For the text-containing cell, return its midpoint in (X, Y) coordinate format. 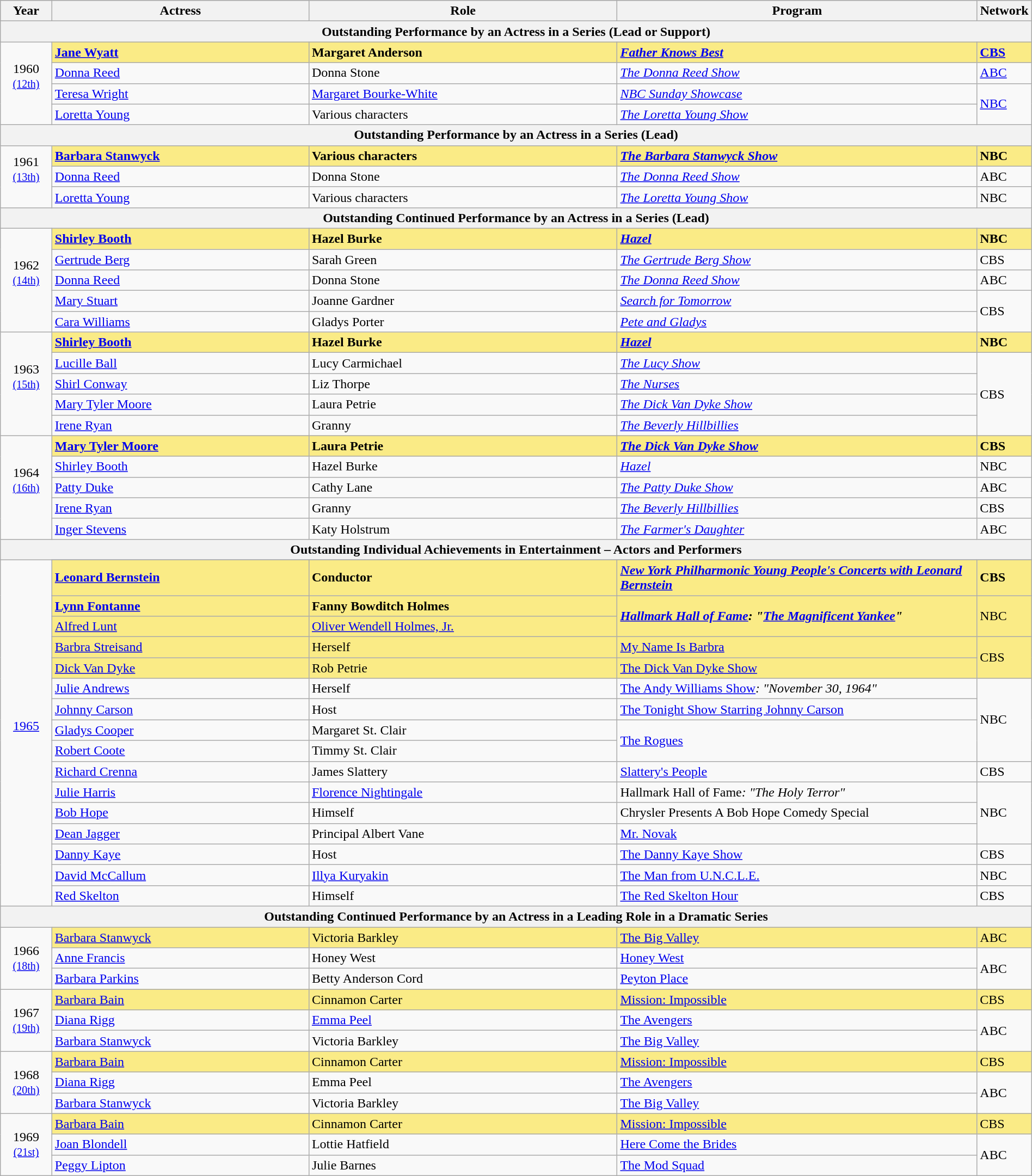
The Tonight Show Starring Johnny Carson (797, 709)
Lucille Ball (180, 363)
The Man from U.N.C.L.E. (797, 875)
Red Skelton (180, 896)
David McCallum (180, 875)
Margaret Anderson (463, 52)
Outstanding Continued Performance by an Actress in a Series (Lead) (516, 218)
Barbra Streisand (180, 647)
Actress (180, 11)
Lynn Fontanne (180, 606)
Florence Nightingale (463, 792)
Robert Coote (180, 751)
Julie Barnes (463, 1165)
Principal Albert Vane (463, 834)
Liz Thorpe (463, 384)
The Mod Squad (797, 1165)
Richard Crenna (180, 771)
Year (26, 11)
Search for Tomorrow (797, 301)
1968(20th) (26, 1082)
Barbara Parkins (180, 979)
Outstanding Continued Performance by an Actress in a Leading Role in a Dramatic Series (516, 916)
Lucy Carmichael (463, 363)
Slattery's People (797, 771)
Peyton Place (797, 979)
Gladys Cooper (180, 730)
Katy Holstrum (463, 529)
Joanne Gardner (463, 301)
Dick Van Dyke (180, 668)
Julie Andrews (180, 689)
NBC Sunday Showcase (797, 94)
1961(13th) (26, 176)
1967(19th) (26, 1020)
1966(18th) (26, 958)
Role (463, 11)
James Slattery (463, 771)
Gertrude Berg (180, 260)
1969(21st) (26, 1144)
Teresa Wright (180, 94)
Mr. Novak (797, 834)
Hallmark Hall of Fame: "The Holy Terror" (797, 792)
1964(16th) (26, 487)
The Red Skelton Hour (797, 896)
Oliver Wendell Holmes, Jr. (463, 627)
Inger Stevens (180, 529)
New York Philharmonic Young People's Concerts with Leonard Bernstein (797, 577)
1963(15th) (26, 384)
Sarah Green (463, 260)
Johnny Carson (180, 709)
Margaret St. Clair (463, 730)
Bob Hope (180, 813)
The Farmer's Daughter (797, 529)
1965 (26, 733)
Program (797, 11)
The Gertrude Berg Show (797, 260)
Lottie Hatfield (463, 1144)
Cara Williams (180, 322)
Jane Wyatt (180, 52)
The Danny Kaye Show (797, 854)
Patty Duke (180, 487)
Father Knows Best (797, 52)
The Patty Duke Show (797, 487)
Betty Anderson Cord (463, 979)
Alfred Lunt (180, 627)
Outstanding Performance by an Actress in a Series (Lead) (516, 135)
1960(12th) (26, 83)
Rob Petrie (463, 668)
The Barbara Stanwyck Show (797, 156)
Dean Jagger (180, 834)
Peggy Lipton (180, 1165)
The Nurses (797, 384)
Pete and Gladys (797, 322)
The Lucy Show (797, 363)
Illya Kuryakin (463, 875)
Margaret Bourke-White (463, 94)
Julie Harris (180, 792)
Chrysler Presents A Bob Hope Comedy Special (797, 813)
Conductor (463, 577)
Fanny Bowditch Holmes (463, 606)
Network (1004, 11)
The Rogues (797, 740)
Cathy Lane (463, 487)
Mary Stuart (180, 301)
Outstanding Performance by an Actress in a Series (Lead or Support) (516, 32)
1962(14th) (26, 280)
Leonard Bernstein (180, 577)
The Andy Williams Show: "November 30, 1964" (797, 689)
Outstanding Individual Achievements in Entertainment – Actors and Performers (516, 549)
Hallmark Hall of Fame: "The Magnificent Yankee" (797, 616)
Anne Francis (180, 958)
Danny Kaye (180, 854)
Timmy St. Clair (463, 751)
Gladys Porter (463, 322)
Shirl Conway (180, 384)
Here Come the Brides (797, 1144)
My Name Is Barbra (797, 647)
Joan Blondell (180, 1144)
